Detect which cell encompasses the target text, then output its (X, Y) center coordinate. 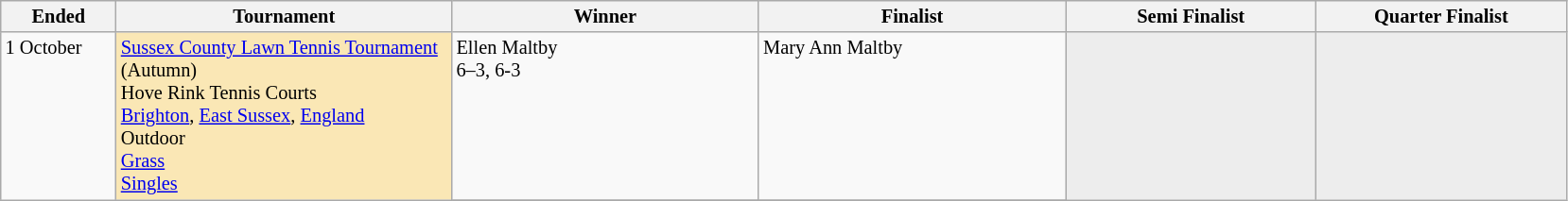
Mary Ann Maltby (912, 116)
Winner (605, 16)
Finalist (912, 16)
Ellen Maltby 6–3, 6-3 (605, 116)
1 October (59, 116)
Sussex County Lawn Tennis Tournament (Autumn)Hove Rink Tennis CourtsBrighton, East Sussex, EnglandOutdoorGrassSingles (284, 116)
Ended (59, 16)
Tournament (284, 16)
Semi Finalist (1192, 16)
Quarter Finalist (1441, 16)
